Return (X, Y) of the center of cell containing provided text 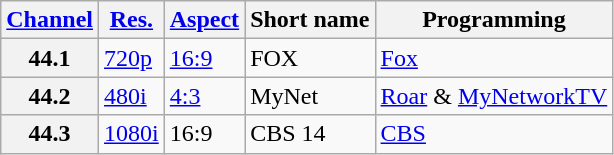
Fox (494, 58)
1080i (132, 134)
FOX (310, 58)
MyNet (310, 96)
Aspect (204, 20)
CBS 14 (310, 134)
44.2 (50, 96)
44.1 (50, 58)
Short name (310, 20)
CBS (494, 134)
4:3 (204, 96)
480i (132, 96)
Channel (50, 20)
Roar & MyNetworkTV (494, 96)
Programming (494, 20)
Res. (132, 20)
720p (132, 58)
44.3 (50, 134)
